Provide the [x, y] coordinate of the cell's center where the given text is located.  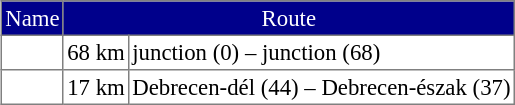
68 km [96, 52]
Route [288, 18]
17 km [96, 87]
junction (0) – junction (68) [322, 52]
Debrecen-dél (44) – Debrecen-észak (37) [322, 87]
Name [33, 18]
